Search for the cell housing the specified text and yield its [x, y] center coordinate. 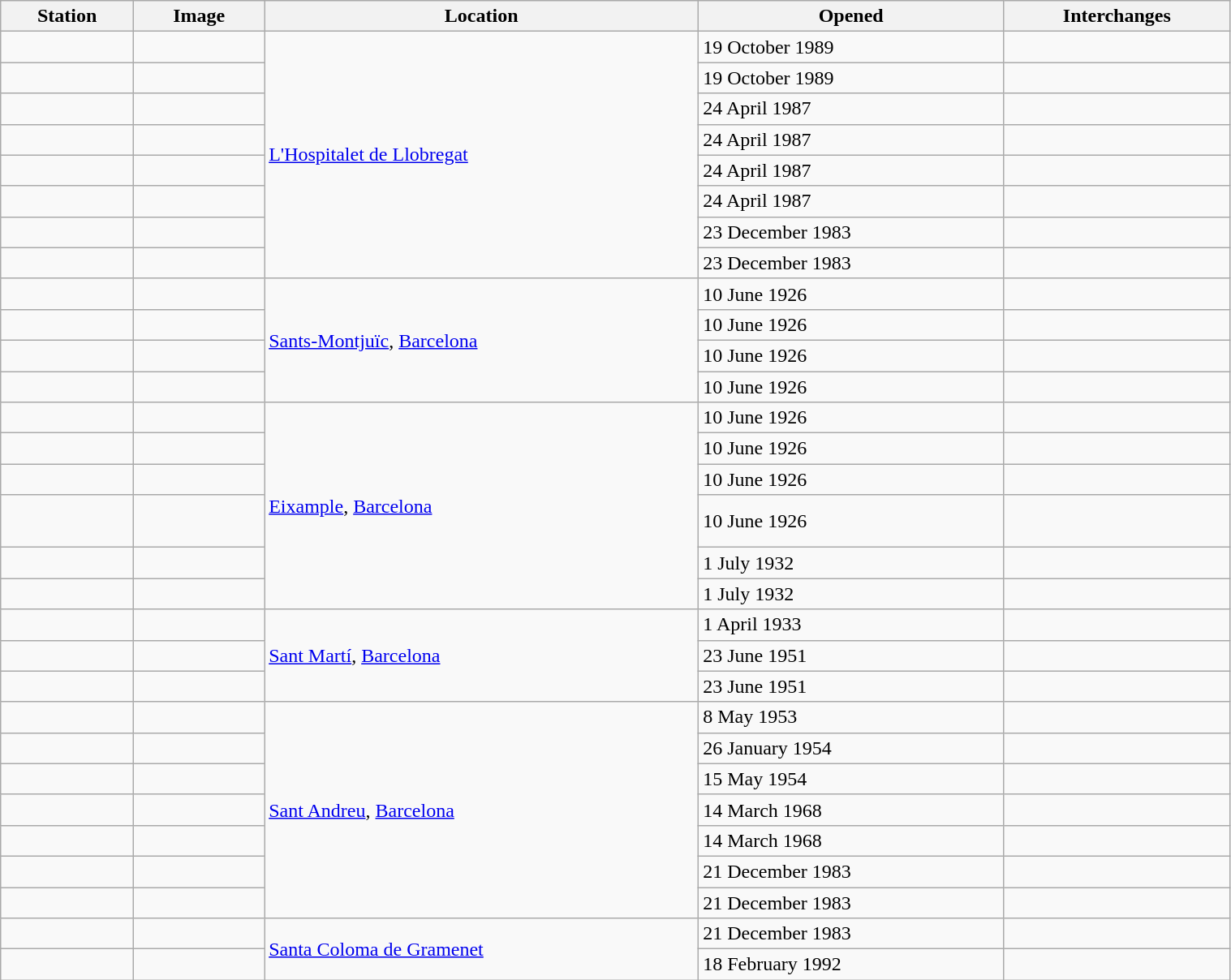
Sant Andreu, Barcelona [482, 810]
Sants-Montjuïc, Barcelona [482, 340]
L'Hospitalet de Llobregat [482, 155]
Image [200, 16]
Station [67, 16]
1 April 1933 [851, 625]
18 February 1992 [851, 965]
Eixample, Barcelona [482, 506]
Sant Martí, Barcelona [482, 655]
Interchanges [1117, 16]
Santa Coloma de Gramenet [482, 949]
26 January 1954 [851, 748]
Location [482, 16]
15 May 1954 [851, 779]
8 May 1953 [851, 717]
Opened [851, 16]
